For the text-containing cell, return its midpoint in (x, y) coordinate format. 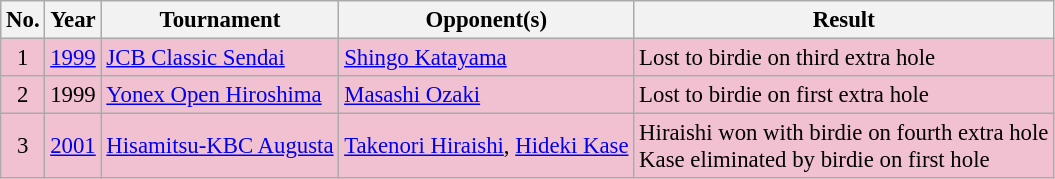
JCB Classic Sendai (220, 58)
Takenori Hiraishi, Hideki Kase (486, 146)
Masashi Ozaki (486, 95)
Hisamitsu-KBC Augusta (220, 146)
Tournament (220, 20)
Result (844, 20)
2001 (73, 146)
No. (23, 20)
Yonex Open Hiroshima (220, 95)
Shingo Katayama (486, 58)
Lost to birdie on first extra hole (844, 95)
Lost to birdie on third extra hole (844, 58)
Opponent(s) (486, 20)
Hiraishi won with birdie on fourth extra holeKase eliminated by birdie on first hole (844, 146)
1 (23, 58)
2 (23, 95)
3 (23, 146)
Year (73, 20)
